Output the [x, y] coordinate of the center of the cell containing the given text.  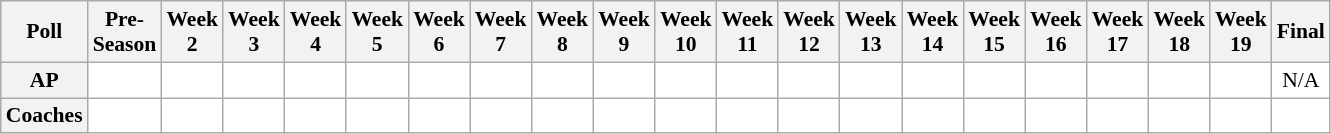
Week18 [1179, 32]
Week19 [1241, 32]
Week16 [1056, 32]
Week6 [439, 32]
Coaches [44, 116]
Week12 [809, 32]
Week17 [1118, 32]
Week10 [686, 32]
Week11 [748, 32]
Week2 [192, 32]
N/A [1301, 80]
Week4 [316, 32]
Week8 [562, 32]
Week3 [254, 32]
Week7 [501, 32]
Poll [44, 32]
Week14 [933, 32]
Week13 [871, 32]
AP [44, 80]
Week5 [377, 32]
Week9 [624, 32]
Week15 [994, 32]
Final [1301, 32]
Pre-Season [125, 32]
